Detect which cell encompasses the target text, then output its [x, y] center coordinate. 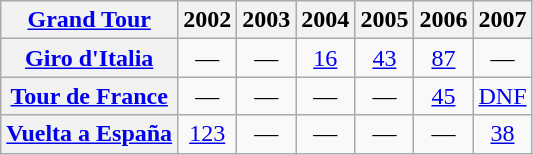
DNF [502, 96]
2007 [502, 20]
2003 [266, 20]
Tour de France [90, 96]
2006 [444, 20]
Giro d'Italia [90, 58]
Grand Tour [90, 20]
Vuelta a España [90, 134]
2002 [208, 20]
38 [502, 134]
87 [444, 58]
45 [444, 96]
2005 [384, 20]
16 [326, 58]
123 [208, 134]
43 [384, 58]
2004 [326, 20]
